Return (X, Y) of the center of cell containing provided text 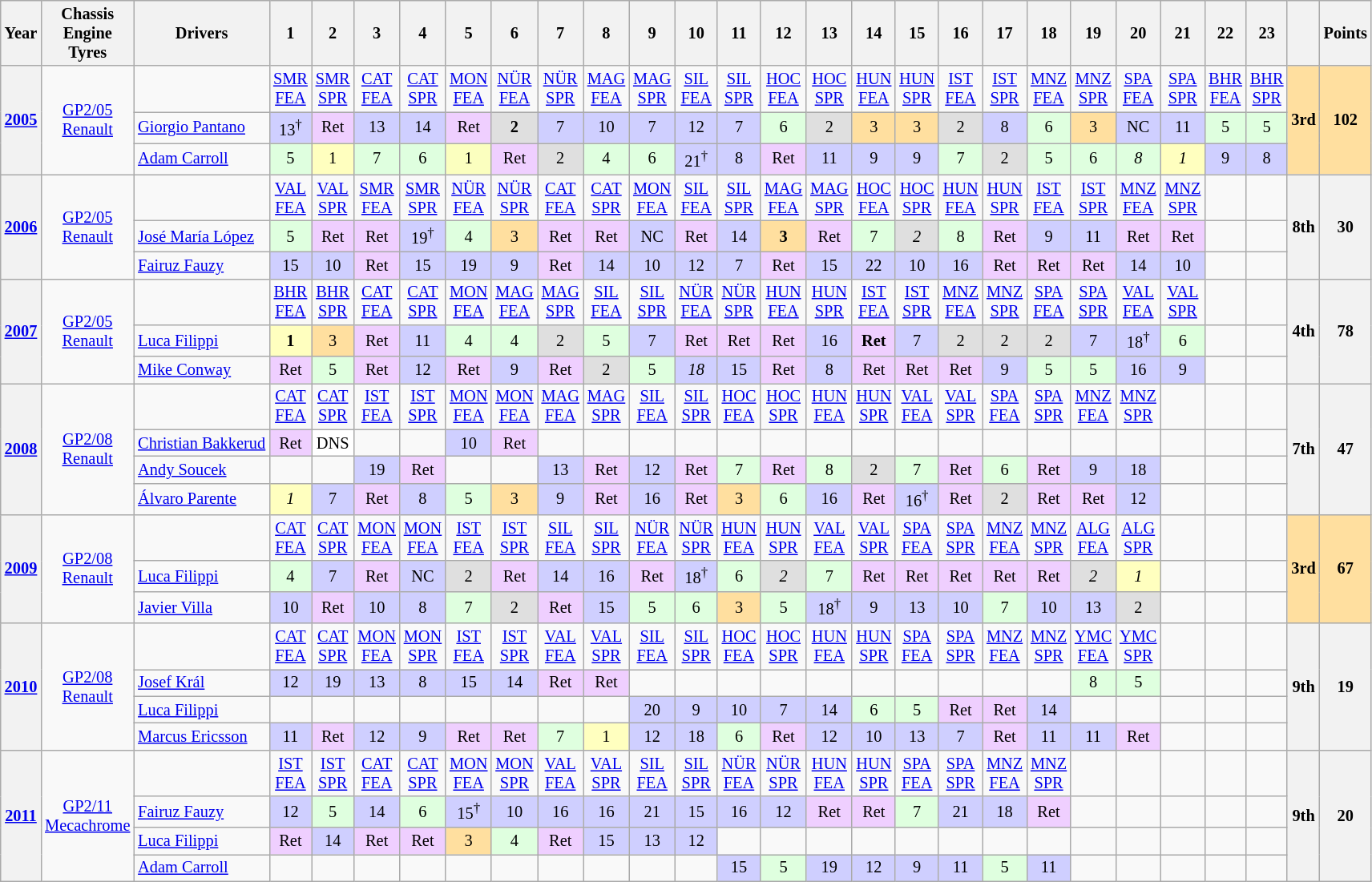
ChassisEngineTyres (87, 33)
Drivers (202, 33)
8th (1303, 227)
Points (1346, 33)
YMCFEA (1093, 646)
2009 (21, 569)
Josef Král (202, 683)
2011 (21, 816)
ALGFEA (1093, 538)
102 (1346, 120)
Year (21, 33)
José María López (202, 236)
ALGSPR (1138, 538)
17 (1005, 33)
13† (290, 128)
47 (1346, 449)
YMCSPR (1138, 646)
Giorgio Pantano (202, 128)
19† (423, 236)
2008 (21, 449)
21† (696, 159)
Andy Soucek (202, 469)
67 (1346, 569)
2006 (21, 227)
GP2/11Mecachrome (87, 816)
Mike Conway (202, 369)
2010 (21, 687)
Javier Villa (202, 607)
DNS (333, 443)
2007 (21, 331)
15† (468, 812)
7th (1303, 449)
23 (1267, 33)
Álvaro Parente (202, 498)
4th (1303, 331)
Marcus Ericsson (202, 737)
2005 (21, 120)
Christian Bakkerud (202, 443)
78 (1346, 331)
16† (917, 498)
30 (1346, 227)
